Capture the cell that displays the provided text and extract its (x, y) central coordinate. 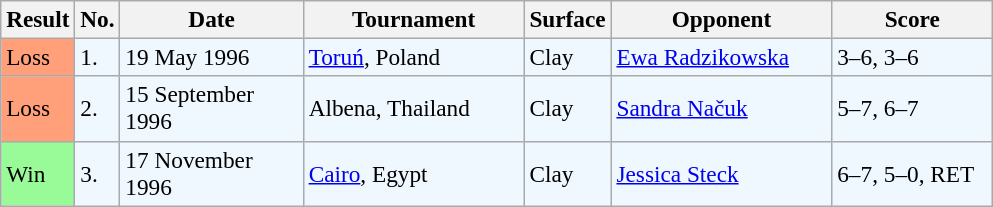
3–6, 3–6 (912, 57)
Ewa Radzikowska (722, 57)
No. (98, 19)
Cairo, Egypt (414, 174)
6–7, 5–0, RET (912, 174)
Score (912, 19)
15 September 1996 (212, 108)
Surface (568, 19)
Tournament (414, 19)
Win (38, 174)
5–7, 6–7 (912, 108)
17 November 1996 (212, 174)
Opponent (722, 19)
19 May 1996 (212, 57)
1. (98, 57)
2. (98, 108)
Albena, Thailand (414, 108)
3. (98, 174)
Jessica Steck (722, 174)
Result (38, 19)
Date (212, 19)
Sandra Načuk (722, 108)
Toruń, Poland (414, 57)
